For the text-containing cell, return its midpoint in (x, y) coordinate format. 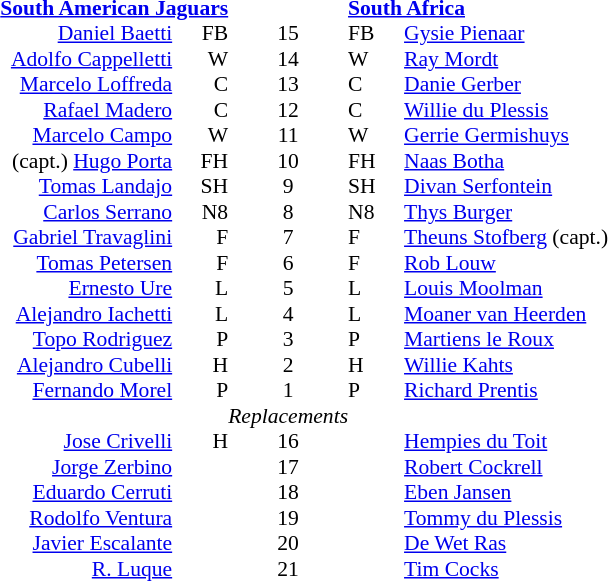
3 (288, 339)
17 (288, 467)
14 (288, 59)
Replacements (288, 416)
5 (288, 289)
19 (288, 518)
12 (288, 110)
7 (288, 237)
13 (288, 85)
16 (288, 441)
6 (288, 263)
11 (288, 135)
20 (288, 543)
8 (288, 212)
2 (288, 365)
10 (288, 161)
1 (288, 391)
4 (288, 314)
9 (288, 187)
18 (288, 493)
15 (288, 33)
